Provide the (X, Y) coordinate of the cell's center where the given text is located.  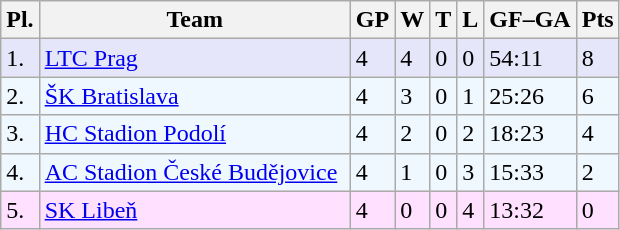
6 (598, 96)
13:32 (530, 210)
1. (20, 58)
GP (372, 20)
GF–GA (530, 20)
Team (194, 20)
18:23 (530, 134)
L (470, 20)
Pl. (20, 20)
SK Libeň (194, 210)
Pts (598, 20)
4. (20, 172)
54:11 (530, 58)
2. (20, 96)
AC Stadion České Budějovice (194, 172)
5. (20, 210)
LTC Prag (194, 58)
W (412, 20)
15:33 (530, 172)
3. (20, 134)
ŠK Bratislava (194, 96)
HC Stadion Podolí (194, 134)
T (444, 20)
8 (598, 58)
25:26 (530, 96)
